For the text-containing cell, return its midpoint in [x, y] coordinate format. 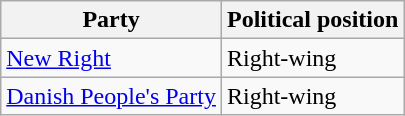
New Right [112, 58]
Party [112, 20]
Danish People's Party [112, 96]
Political position [312, 20]
